Locate the cell with the specified text and output its (X, Y) center coordinate. 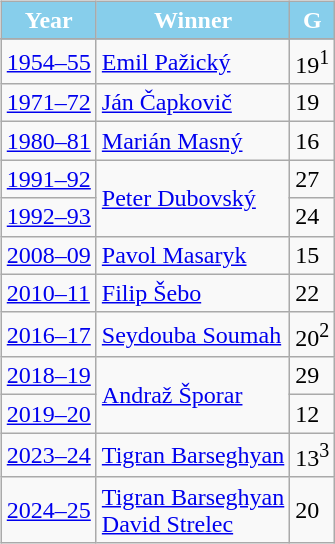
1991–92 (48, 179)
20 (312, 510)
2023–24 (48, 456)
Tigran Barseghyan (193, 456)
2016–17 (48, 334)
Seydouba Soumah (193, 334)
2010–11 (48, 293)
29 (312, 376)
1980–81 (48, 141)
16 (312, 141)
Winner (193, 20)
Tigran Barseghyan David Strelec (193, 510)
Pavol Masaryk (193, 255)
12 (312, 414)
2018–19 (48, 376)
Year (48, 20)
1954–55 (48, 62)
1992–93 (48, 217)
1971–72 (48, 103)
2019–20 (48, 414)
202 (312, 334)
Marián Masný (193, 141)
22 (312, 293)
Filip Šebo (193, 293)
24 (312, 217)
2024–25 (48, 510)
27 (312, 179)
G (312, 20)
Ján Čapkovič (193, 103)
191 (312, 62)
Emil Pažický (193, 62)
Andraž Šporar (193, 395)
Peter Dubovský (193, 198)
133 (312, 456)
19 (312, 103)
2008–09 (48, 255)
15 (312, 255)
